Provide the (X, Y) coordinate of the cell's center where the given text is located.  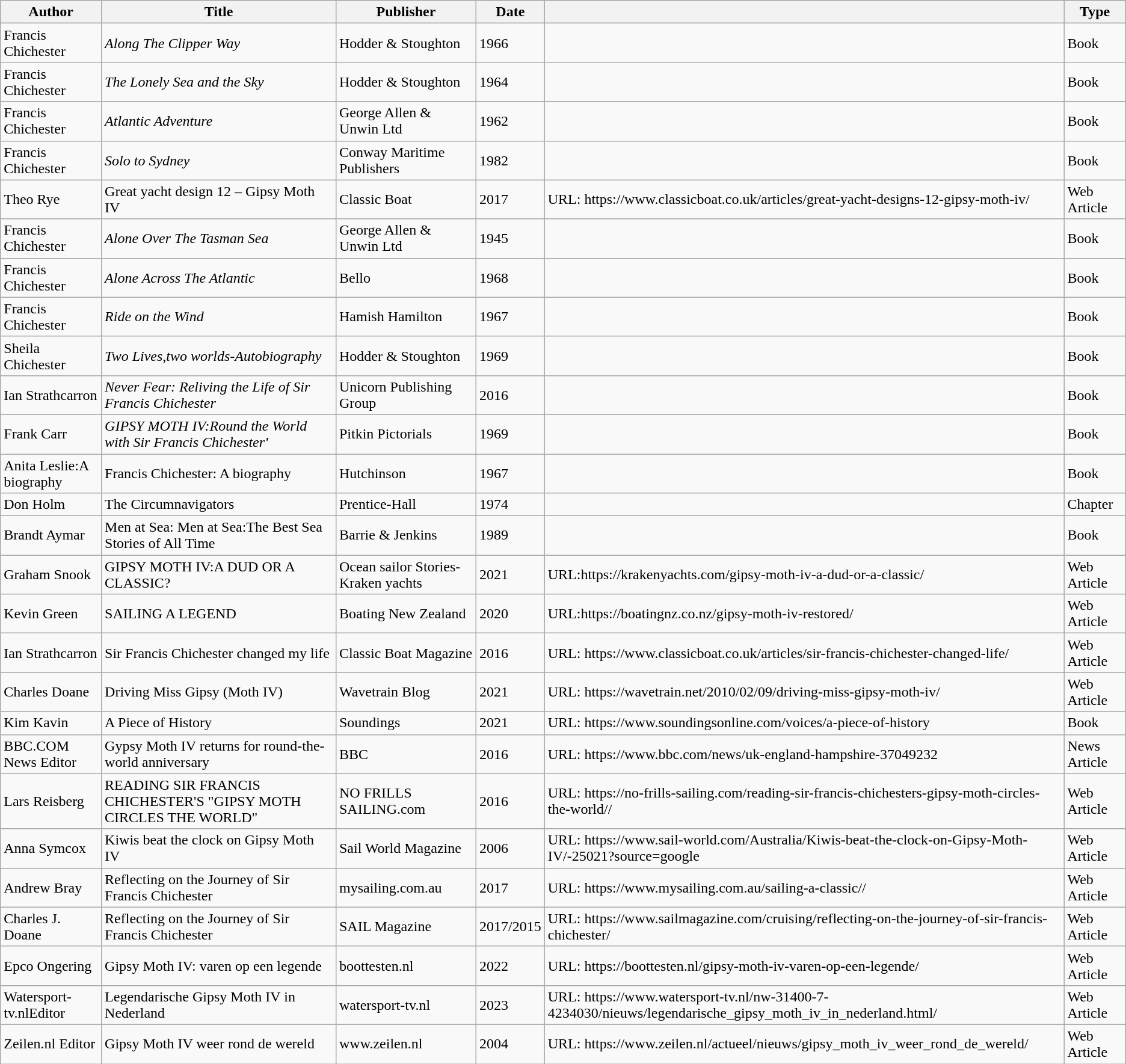
URL: https://no-frills-sailing.com/reading-sir-francis-chichesters-gipsy-moth-circles-the-world// (804, 801)
Legendarische Gipsy Moth IV in Nederland (219, 1004)
1964 (510, 82)
Zeilen.nl Editor (51, 1044)
Kevin Green (51, 613)
Sail World Magazine (405, 848)
Classic Boat (405, 200)
Hutchinson (405, 473)
Gipsy Moth IV weer rond de wereld (219, 1044)
URL: https://www.sail-world.com/Australia/Kiwis-beat-the-clock-on-Gipsy-Moth-IV/-25021?source=google (804, 848)
URL:https://boatingnz.co.nz/gipsy-moth-iv-restored/ (804, 613)
SAILING A LEGEND (219, 613)
URL: https://www.soundingsonline.com/voices/a-piece-of-history (804, 723)
Kim Kavin (51, 723)
GIPSY MOTH IV:Round the World with Sir Francis Chichester' (219, 434)
URL: https://boottesten.nl/gipsy-moth-iv-varen-op-een-legende/ (804, 966)
1962 (510, 121)
URL: https://www.zeilen.nl/actueel/nieuws/gipsy_moth_iv_weer_rond_de_wereld/ (804, 1044)
watersport-tv.nl (405, 1004)
2017/2015 (510, 926)
Two Lives,two worlds-Autobiography (219, 356)
URL: https://www.classicboat.co.uk/articles/great-yacht-designs-12-gipsy-moth-iv/ (804, 200)
URL: https://www.classicboat.co.uk/articles/sir-francis-chichester-changed-life/ (804, 653)
Barrie & Jenkins (405, 535)
Wavetrain Blog (405, 692)
Title (219, 12)
NO FRILLS SAILING.com (405, 801)
Prentice-Hall (405, 505)
Kiwis beat the clock on Gipsy Moth IV (219, 848)
Great yacht design 12 – Gipsy Moth IV (219, 200)
Epco Ongering (51, 966)
Anita Leslie:A biography (51, 473)
www.zeilen.nl (405, 1044)
Hamish Hamilton (405, 316)
URL:https://krakenyachts.com/gipsy-moth-iv-a-dud-or-a-classic/ (804, 575)
2004 (510, 1044)
Brandt Aymar (51, 535)
Watersport-tv.nlEditor (51, 1004)
Along The Clipper Way (219, 43)
Sheila Chichester (51, 356)
Publisher (405, 12)
2022 (510, 966)
GIPSY MOTH IV:A DUD OR A CLASSIC? (219, 575)
URL: https://www.mysailing.com.au/sailing-a-classic// (804, 888)
Type (1095, 12)
2023 (510, 1004)
URL: https://wavetrain.net/2010/02/09/driving-miss-gipsy-moth-iv/ (804, 692)
The Lonely Sea and the Sky (219, 82)
Graham Snook (51, 575)
Sir Francis Chichester changed my life (219, 653)
Atlantic Adventure (219, 121)
BBC (405, 754)
Boating New Zealand (405, 613)
Author (51, 12)
Theo Rye (51, 200)
Francis Chichester: A biography (219, 473)
Alone Over The Tasman Sea (219, 238)
Chapter (1095, 505)
boottesten.nl (405, 966)
URL: https://www.watersport-tv.nl/nw-31400-7-4234030/nieuws/legendarische_gipsy_moth_iv_in_nederland.html/ (804, 1004)
READING SIR FRANCIS CHICHESTER'S "GIPSY MOTH CIRCLES THE WORLD" (219, 801)
Don Holm (51, 505)
Andrew Bray (51, 888)
Ride on the Wind (219, 316)
Alone Across The Atlantic (219, 278)
Driving Miss Gipsy (Moth IV) (219, 692)
Anna Symcox (51, 848)
Bello (405, 278)
Classic Boat Magazine (405, 653)
Men at Sea: Men at Sea:The Best Sea Stories of All Time (219, 535)
1968 (510, 278)
Charles Doane (51, 692)
Lars Reisberg (51, 801)
The Circumnavigators (219, 505)
SAIL Magazine (405, 926)
mysailing.com.au (405, 888)
Frank Carr (51, 434)
Soundings (405, 723)
Pitkin Pictorials (405, 434)
News Article (1095, 754)
Solo to Sydney (219, 160)
Unicorn Publishing Group (405, 395)
1974 (510, 505)
Conway Maritime Publishers (405, 160)
1945 (510, 238)
BBC.COM News Editor (51, 754)
Charles J. Doane (51, 926)
A Piece of History (219, 723)
1989 (510, 535)
2020 (510, 613)
Never Fear: Reliving the Life of Sir Francis Chichester (219, 395)
Gipsy Moth IV: varen op een legende (219, 966)
2006 (510, 848)
URL: https://www.bbc.com/news/uk-england-hampshire-37049232 (804, 754)
Date (510, 12)
Gypsy Moth IV returns for round-the-world anniversary (219, 754)
1982 (510, 160)
URL: https://www.sailmagazine.com/cruising/reflecting-on-the-journey-of-sir-francis-chichester/ (804, 926)
1966 (510, 43)
Ocean sailor Stories-Kraken yachts (405, 575)
